Return the (x, y) coordinate for the center point of the cell that contains the specified text.  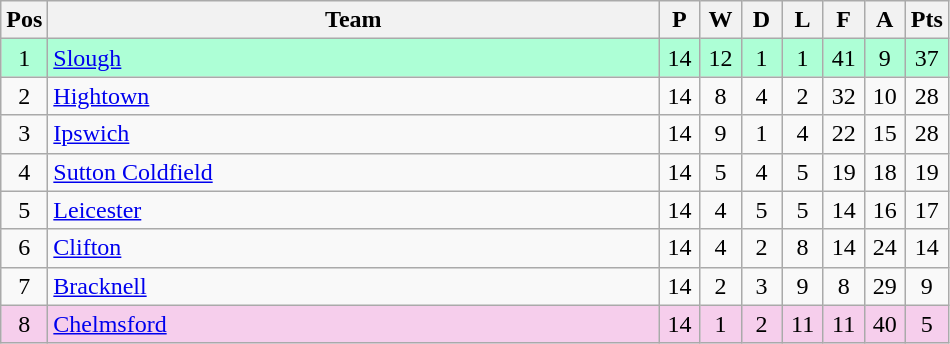
32 (844, 96)
P (680, 20)
Bracknell (354, 286)
15 (884, 134)
41 (844, 58)
Clifton (354, 248)
17 (926, 210)
7 (24, 286)
16 (884, 210)
Pos (24, 20)
F (844, 20)
L (802, 20)
22 (844, 134)
6 (24, 248)
Chelmsford (354, 324)
Ipswich (354, 134)
37 (926, 58)
D (762, 20)
18 (884, 172)
29 (884, 286)
Team (354, 20)
W (720, 20)
Leicester (354, 210)
10 (884, 96)
Slough (354, 58)
40 (884, 324)
Sutton Coldfield (354, 172)
24 (884, 248)
12 (720, 58)
Pts (926, 20)
Hightown (354, 96)
A (884, 20)
